Extract the [x, y] coordinate from the center of the cell holding the provided text.  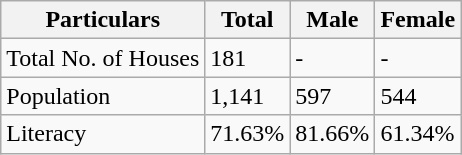
181 [248, 58]
Literacy [103, 134]
Female [418, 20]
597 [332, 96]
Particulars [103, 20]
81.66% [332, 134]
Population [103, 96]
Male [332, 20]
61.34% [418, 134]
71.63% [248, 134]
544 [418, 96]
1,141 [248, 96]
Total [248, 20]
Total No. of Houses [103, 58]
